From the cell containing the given text, extract its center point as [x, y] coordinate. 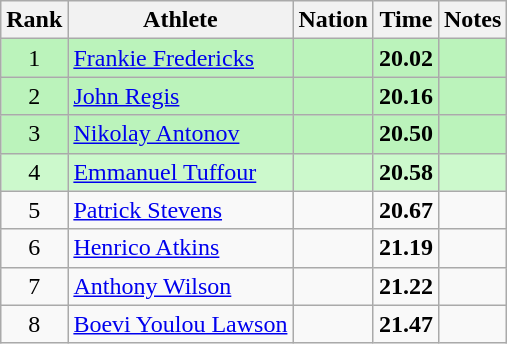
21.22 [406, 286]
Nation [333, 20]
4 [34, 172]
Time [406, 20]
20.50 [406, 134]
21.47 [406, 324]
5 [34, 210]
6 [34, 248]
Boevi Youlou Lawson [180, 324]
2 [34, 96]
21.19 [406, 248]
8 [34, 324]
Emmanuel Tuffour [180, 172]
John Regis [180, 96]
20.67 [406, 210]
Nikolay Antonov [180, 134]
Anthony Wilson [180, 286]
1 [34, 58]
3 [34, 134]
Rank [34, 20]
20.16 [406, 96]
20.58 [406, 172]
Patrick Stevens [180, 210]
20.02 [406, 58]
Frankie Fredericks [180, 58]
Notes [472, 20]
Henrico Atkins [180, 248]
7 [34, 286]
Athlete [180, 20]
